For the text-containing cell, return its midpoint in (X, Y) coordinate format. 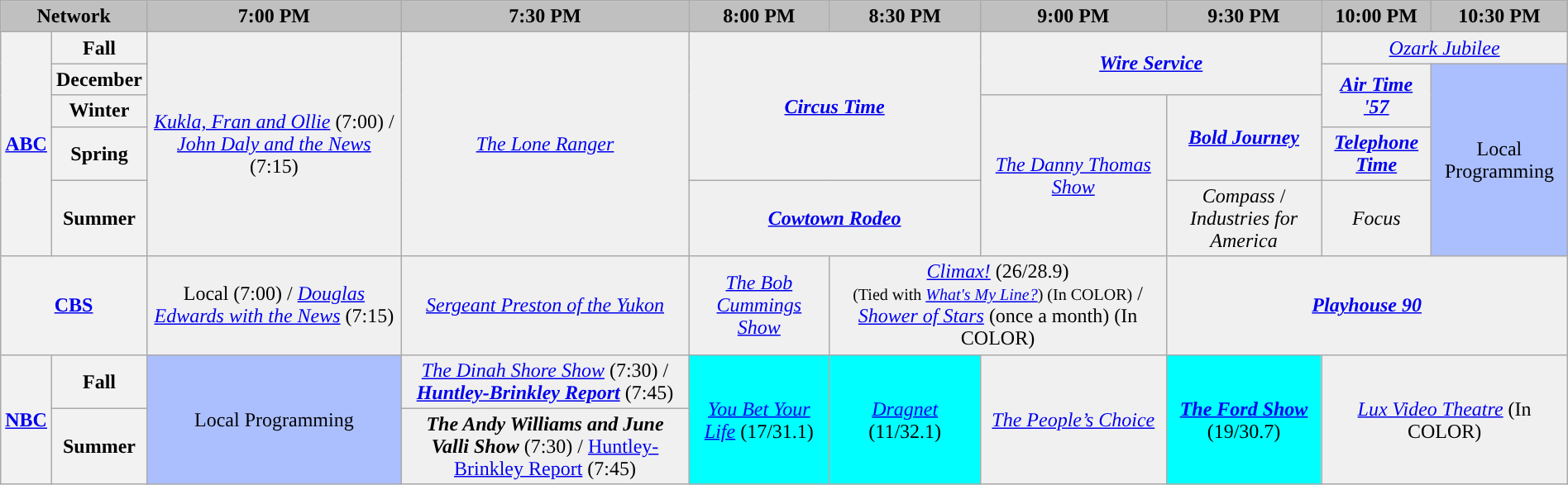
Circus Time (835, 106)
The People’s Choice (1073, 420)
ABC (26, 144)
Bold Journey (1244, 137)
Cowtown Rodeo (835, 218)
Focus (1376, 218)
9:30 PM (1244, 17)
Local (7:00) / Douglas Edwards with the News (7:15) (274, 306)
10:30 PM (1500, 17)
Sergeant Preston of the Yukon (545, 306)
Air Time '57 (1376, 95)
8:30 PM (905, 17)
Lux Video Theatre (In COLOR) (1444, 420)
The Lone Ranger (545, 144)
8:00 PM (759, 17)
Wire Service (1150, 64)
7:00 PM (274, 17)
Winter (99, 111)
The Danny Thomas Show (1073, 175)
The Andy Williams and June Valli Show (7:30) / Huntley-Brinkley Report (7:45) (545, 446)
CBS (74, 306)
9:00 PM (1073, 17)
Telephone Time (1376, 154)
Ozark Jubilee (1444, 48)
Spring (99, 154)
December (99, 79)
The Dinah Shore Show (7:30) / Huntley-Brinkley Report (7:45) (545, 382)
You Bet Your Life (17/31.1) (759, 420)
Climax! (26/28.9)(Tied with What's My Line?) (In COLOR) / Shower of Stars (once a month) (In COLOR) (997, 306)
The Bob Cummings Show (759, 306)
Playhouse 90 (1366, 306)
10:00 PM (1376, 17)
Dragnet (11/32.1) (905, 420)
The Ford Show (19/30.7) (1244, 420)
Compass / Industries for America (1244, 218)
NBC (26, 420)
Kukla, Fran and Ollie (7:00) / John Daly and the News (7:15) (274, 144)
Network (74, 17)
7:30 PM (545, 17)
